From the cell containing the given text, extract its center point as (x, y) coordinate. 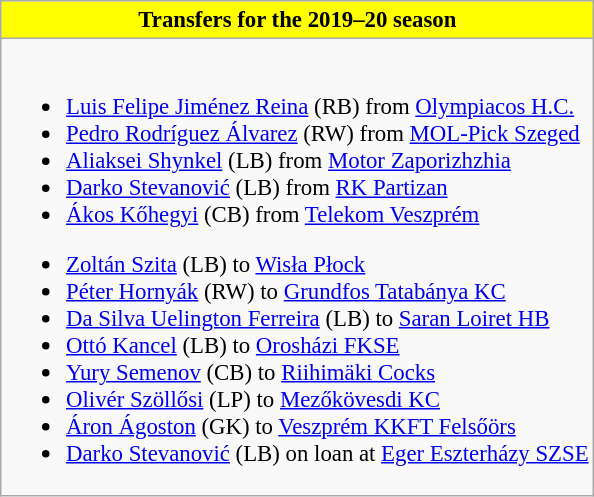
Transfers for the 2019–20 season (298, 20)
